Capture the cell that displays the provided text and extract its [X, Y] central coordinate. 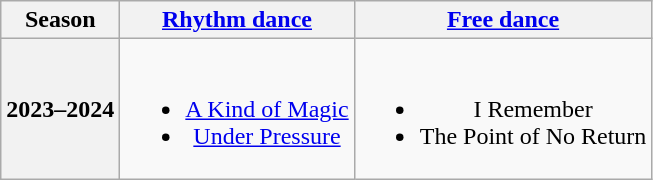
Season [60, 20]
Free dance [503, 20]
2023–2024 [60, 109]
Rhythm dance [237, 20]
I RememberThe Point of No Return [503, 109]
A Kind of MagicUnder Pressure [237, 109]
